Output the (X, Y) coordinate of the center of the cell containing the given text.  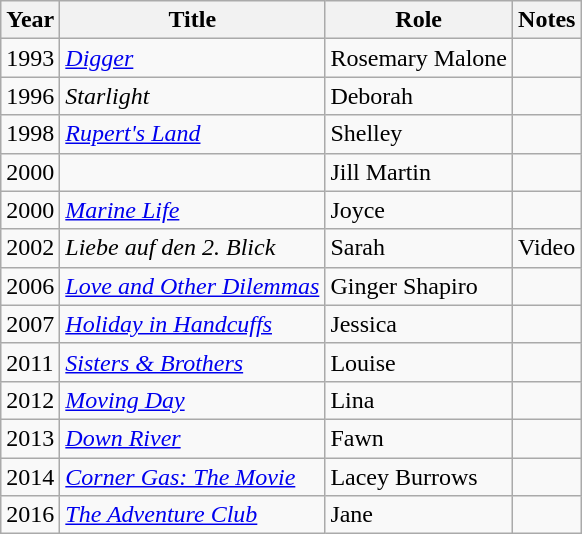
The Adventure Club (192, 515)
Corner Gas: The Movie (192, 477)
Jill Martin (419, 172)
Joyce (419, 210)
1993 (30, 58)
Notes (547, 20)
Rosemary Malone (419, 58)
Liebe auf den 2. Blick (192, 248)
Lina (419, 400)
2007 (30, 324)
Moving Day (192, 400)
2011 (30, 362)
Love and Other Dilemmas (192, 286)
Shelley (419, 134)
2014 (30, 477)
1998 (30, 134)
Title (192, 20)
Sarah (419, 248)
Jessica (419, 324)
Year (30, 20)
Starlight (192, 96)
2002 (30, 248)
2012 (30, 400)
2006 (30, 286)
Lacey Burrows (419, 477)
2016 (30, 515)
2013 (30, 438)
Deborah (419, 96)
Video (547, 248)
Rupert's Land (192, 134)
Down River (192, 438)
Ginger Shapiro (419, 286)
1996 (30, 96)
Holiday in Handcuffs (192, 324)
Marine Life (192, 210)
Digger (192, 58)
Sisters & Brothers (192, 362)
Jane (419, 515)
Louise (419, 362)
Role (419, 20)
Fawn (419, 438)
